Search for the cell housing the specified text and yield its [X, Y] center coordinate. 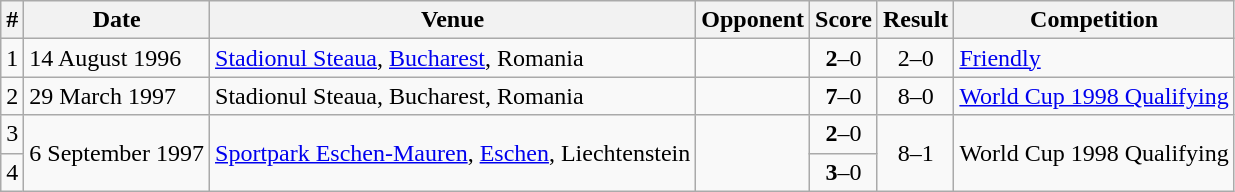
6 September 1997 [117, 153]
Opponent [753, 20]
4 [12, 172]
2 [12, 96]
8–0 [915, 96]
Competition [1094, 20]
Score [844, 20]
3 [12, 134]
Friendly [1094, 58]
7–0 [844, 96]
8–1 [915, 153]
Venue [453, 20]
# [12, 20]
Sportpark Eschen-Mauren, Eschen, Liechtenstein [453, 153]
1 [12, 58]
Date [117, 20]
Result [915, 20]
14 August 1996 [117, 58]
3–0 [844, 172]
29 March 1997 [117, 96]
